Provide the [X, Y] coordinate of the cell's center where the given text is located.  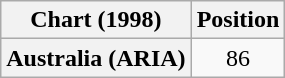
Australia (ARIA) [96, 58]
Chart (1998) [96, 20]
86 [238, 58]
Position [238, 20]
